For the text-containing cell, return its midpoint in (x, y) coordinate format. 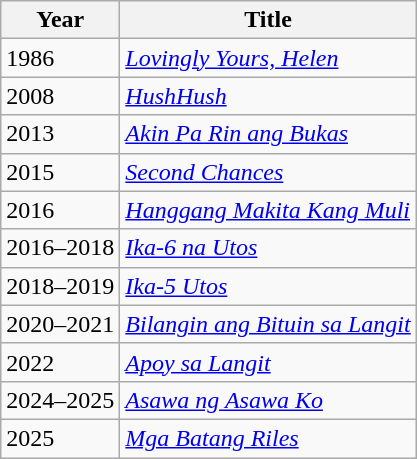
2025 (60, 438)
Asawa ng Asawa Ko (268, 400)
Year (60, 20)
Title (268, 20)
Mga Batang Riles (268, 438)
Lovingly Yours, Helen (268, 58)
Akin Pa Rin ang Bukas (268, 134)
HushHush (268, 96)
Bilangin ang Bituin sa Langit (268, 324)
Second Chances (268, 172)
Hanggang Makita Kang Muli (268, 210)
Ika-5 Utos (268, 286)
2018–2019 (60, 286)
2015 (60, 172)
2016–2018 (60, 248)
2020–2021 (60, 324)
Apoy sa Langit (268, 362)
2013 (60, 134)
Ika-6 na Utos (268, 248)
2016 (60, 210)
1986 (60, 58)
2008 (60, 96)
2022 (60, 362)
2024–2025 (60, 400)
